Return [x, y] of the center of cell containing provided text 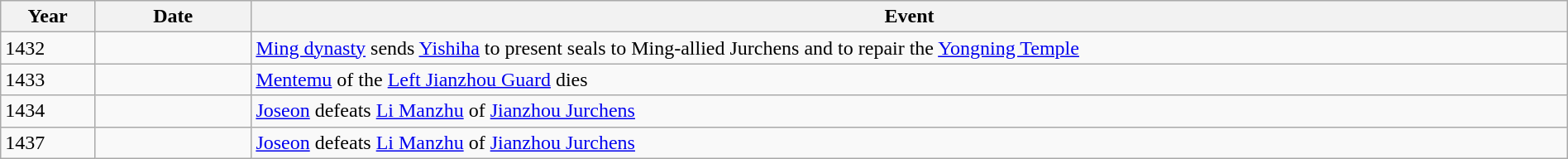
Date [172, 17]
1432 [48, 48]
1433 [48, 79]
1437 [48, 142]
1434 [48, 111]
Event [910, 17]
Mentemu of the Left Jianzhou Guard dies [910, 79]
Ming dynasty sends Yishiha to present seals to Ming-allied Jurchens and to repair the Yongning Temple [910, 48]
Year [48, 17]
